Output the [X, Y] coordinate of the center of the cell containing the given text.  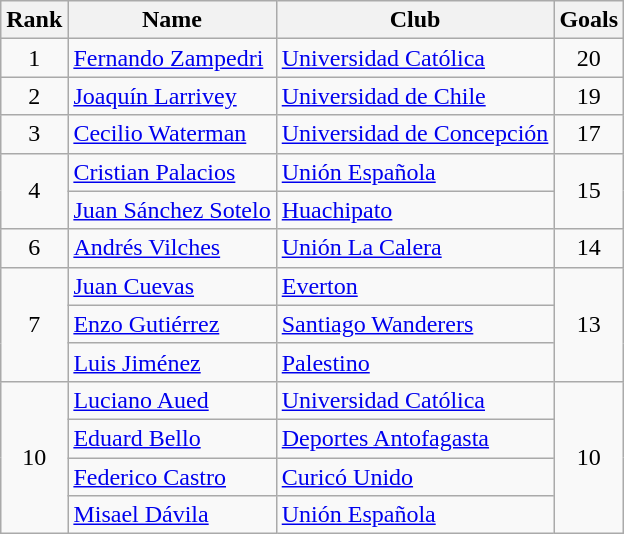
Rank [34, 20]
Curicó Unido [415, 477]
Andrés Vilches [172, 248]
Fernando Zampedri [172, 58]
Luciano Aued [172, 400]
Juan Cuevas [172, 286]
20 [589, 58]
Luis Jiménez [172, 362]
Universidad de Chile [415, 96]
Joaquín Larrivey [172, 96]
Universidad de Concepción [415, 134]
Federico Castro [172, 477]
1 [34, 58]
Enzo Gutiérrez [172, 324]
Eduard Bello [172, 438]
Goals [589, 20]
Misael Dávila [172, 515]
Santiago Wanderers [415, 324]
14 [589, 248]
17 [589, 134]
Unión La Calera [415, 248]
Cecilio Waterman [172, 134]
15 [589, 191]
3 [34, 134]
Juan Sánchez Sotelo [172, 210]
19 [589, 96]
7 [34, 324]
2 [34, 96]
6 [34, 248]
Huachipato [415, 210]
Palestino [415, 362]
Deportes Antofagasta [415, 438]
Club [415, 20]
Everton [415, 286]
4 [34, 191]
13 [589, 324]
Cristian Palacios [172, 172]
Name [172, 20]
